Return the [X, Y] coordinate for the center point of the cell that contains the specified text.  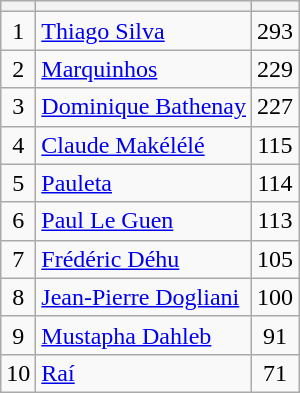
9 [18, 335]
114 [276, 183]
6 [18, 221]
Frédéric Déhu [144, 259]
293 [276, 31]
100 [276, 297]
105 [276, 259]
3 [18, 107]
7 [18, 259]
Mustapha Dahleb [144, 335]
115 [276, 145]
Raí [144, 373]
Dominique Bathenay [144, 107]
227 [276, 107]
Pauleta [144, 183]
Jean-Pierre Dogliani [144, 297]
91 [276, 335]
Marquinhos [144, 69]
5 [18, 183]
71 [276, 373]
10 [18, 373]
113 [276, 221]
Thiago Silva [144, 31]
4 [18, 145]
Paul Le Guen [144, 221]
229 [276, 69]
2 [18, 69]
1 [18, 31]
8 [18, 297]
Claude Makélélé [144, 145]
